Extract the (X, Y) coordinate from the center of the cell holding the provided text.  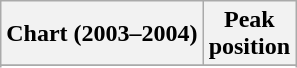
Peakposition (249, 34)
Chart (2003–2004) (102, 34)
